Search for the cell housing the specified text and yield its (X, Y) center coordinate. 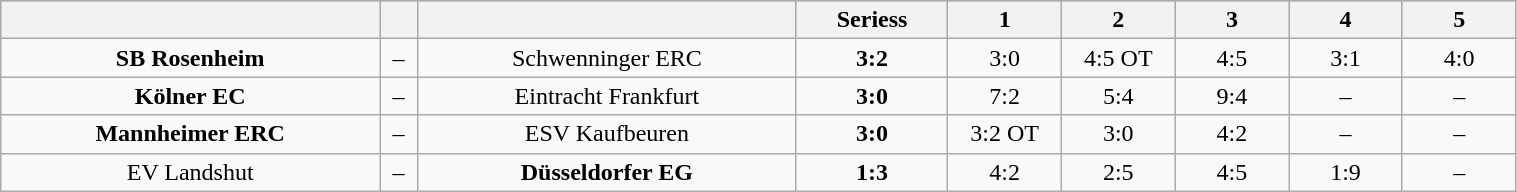
5 (1459, 20)
9:4 (1232, 96)
4 (1346, 20)
Eintracht Frankfurt (606, 96)
Schwenninger ERC (606, 58)
3:1 (1346, 58)
1:3 (872, 172)
Mannheimer ERC (190, 134)
3:2 OT (1005, 134)
1 (1005, 20)
4:5 OT (1118, 58)
2:5 (1118, 172)
EV Landshut (190, 172)
Kölner EC (190, 96)
Düsseldorfer EG (606, 172)
7:2 (1005, 96)
3 (1232, 20)
3:2 (872, 58)
SB Rosenheim (190, 58)
5:4 (1118, 96)
ESV Kaufbeuren (606, 134)
Seriess (872, 20)
4:0 (1459, 58)
1:9 (1346, 172)
2 (1118, 20)
